Determine the (x, y) coordinate at the center of the cell enclosing the given text.  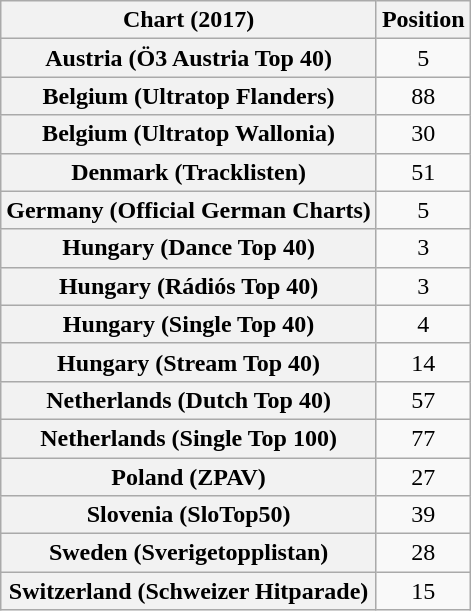
77 (423, 438)
57 (423, 400)
Hungary (Stream Top 40) (189, 362)
15 (423, 591)
28 (423, 553)
Slovenia (SloTop50) (189, 515)
Denmark (Tracklisten) (189, 172)
14 (423, 362)
Hungary (Single Top 40) (189, 324)
Hungary (Rádiós Top 40) (189, 286)
Netherlands (Dutch Top 40) (189, 400)
39 (423, 515)
Netherlands (Single Top 100) (189, 438)
30 (423, 134)
Position (423, 20)
Sweden (Sverigetopplistan) (189, 553)
Germany (Official German Charts) (189, 210)
Chart (2017) (189, 20)
Belgium (Ultratop Flanders) (189, 96)
Belgium (Ultratop Wallonia) (189, 134)
Austria (Ö3 Austria Top 40) (189, 58)
51 (423, 172)
27 (423, 477)
Poland (ZPAV) (189, 477)
4 (423, 324)
Switzerland (Schweizer Hitparade) (189, 591)
88 (423, 96)
Hungary (Dance Top 40) (189, 248)
